From the cell containing the given text, extract its center point as (x, y) coordinate. 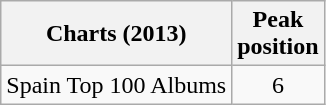
Peakposition (278, 34)
Charts (2013) (116, 34)
Spain Top 100 Albums (116, 85)
6 (278, 85)
